Detect which cell encompasses the target text, then output its (X, Y) center coordinate. 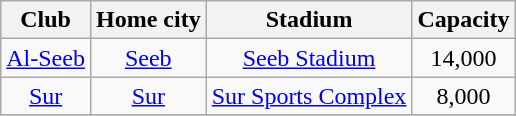
Stadium (309, 20)
Seeb Stadium (309, 58)
14,000 (464, 58)
8,000 (464, 96)
Club (46, 20)
Seeb (148, 58)
Al-Seeb (46, 58)
Sur Sports Complex (309, 96)
Capacity (464, 20)
Home city (148, 20)
